For the text-containing cell, return its midpoint in (X, Y) coordinate format. 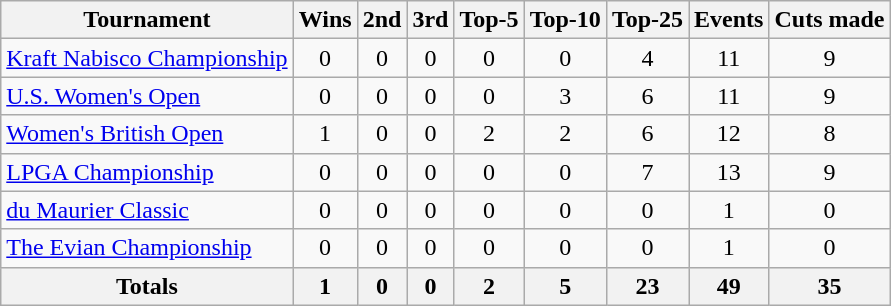
8 (830, 134)
du Maurier Classic (147, 210)
4 (647, 58)
7 (647, 172)
Events (729, 20)
LPGA Championship (147, 172)
Top-25 (647, 20)
Kraft Nabisco Championship (147, 58)
Top-10 (565, 20)
U.S. Women's Open (147, 96)
3 (565, 96)
12 (729, 134)
Wins (325, 20)
Totals (147, 286)
23 (647, 286)
Top-5 (489, 20)
2nd (382, 20)
35 (830, 286)
The Evian Championship (147, 248)
Tournament (147, 20)
Women's British Open (147, 134)
49 (729, 286)
5 (565, 286)
13 (729, 172)
Cuts made (830, 20)
3rd (430, 20)
